Capture the cell that displays the provided text and extract its (X, Y) central coordinate. 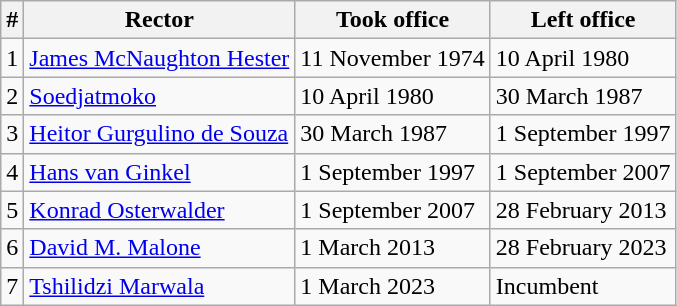
Rector (160, 20)
Tshilidzi Marwala (160, 286)
Took office (392, 20)
2 (12, 96)
1 (12, 58)
11 November 1974 (392, 58)
1 March 2023 (392, 286)
Left office (583, 20)
4 (12, 172)
28 February 2023 (583, 248)
Konrad Osterwalder (160, 210)
6 (12, 248)
Incumbent (583, 286)
5 (12, 210)
28 February 2013 (583, 210)
Heitor Gurgulino de Souza (160, 134)
7 (12, 286)
# (12, 20)
David M. Malone (160, 248)
Soedjatmoko (160, 96)
1 March 2013 (392, 248)
3 (12, 134)
Hans van Ginkel (160, 172)
James McNaughton Hester (160, 58)
